Search for the cell housing the specified text and yield its [x, y] center coordinate. 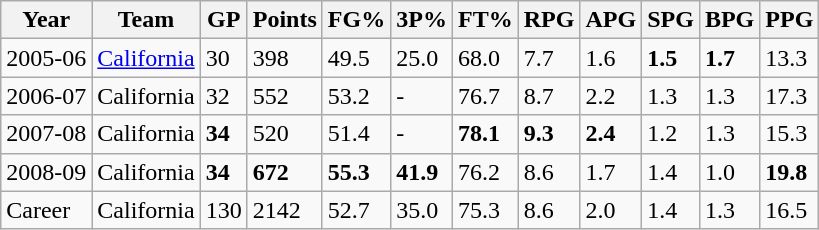
25.0 [422, 58]
Team [146, 20]
RPG [549, 20]
2.4 [611, 134]
52.7 [356, 210]
GP [224, 20]
520 [284, 134]
1.6 [611, 58]
130 [224, 210]
2006-07 [46, 96]
9.3 [549, 134]
Year [46, 20]
55.3 [356, 172]
PPG [790, 20]
8.7 [549, 96]
672 [284, 172]
41.9 [422, 172]
49.5 [356, 58]
16.5 [790, 210]
13.3 [790, 58]
51.4 [356, 134]
76.2 [485, 172]
Career [46, 210]
30 [224, 58]
Points [284, 20]
32 [224, 96]
53.2 [356, 96]
2007-08 [46, 134]
2.0 [611, 210]
19.8 [790, 172]
BPG [729, 20]
2008-09 [46, 172]
17.3 [790, 96]
68.0 [485, 58]
76.7 [485, 96]
7.7 [549, 58]
78.1 [485, 134]
398 [284, 58]
2.2 [611, 96]
552 [284, 96]
3P% [422, 20]
1.0 [729, 172]
FT% [485, 20]
2142 [284, 210]
75.3 [485, 210]
FG% [356, 20]
1.5 [671, 58]
2005-06 [46, 58]
APG [611, 20]
SPG [671, 20]
1.2 [671, 134]
15.3 [790, 134]
35.0 [422, 210]
